Determine the [X, Y] coordinate at the center of the cell enclosing the given text.  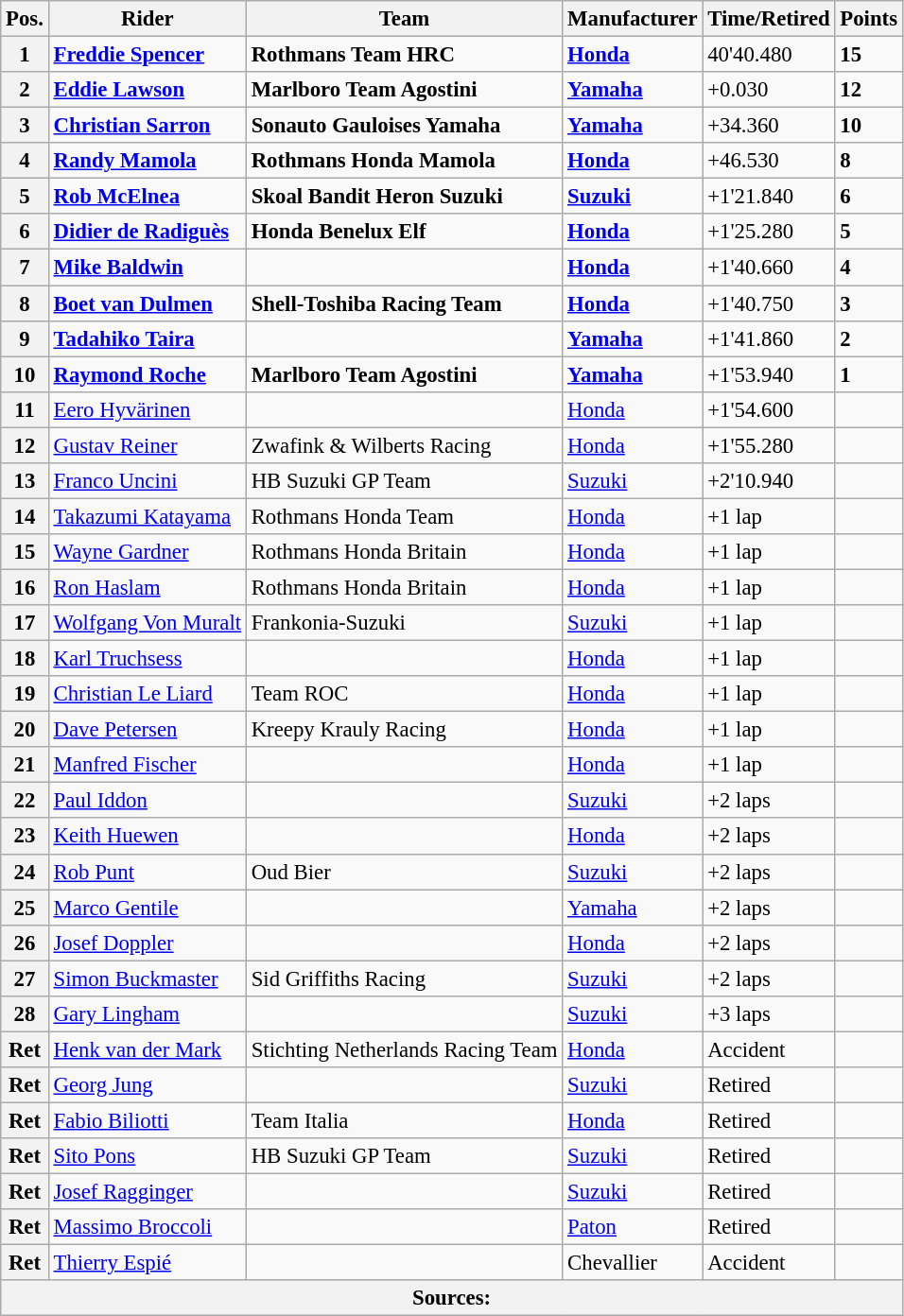
20 [25, 730]
+1'53.940 [769, 374]
7 [25, 268]
Rob Punt [148, 872]
Team ROC [404, 694]
Kreepy Krauly Racing [404, 730]
Shell-Toshiba Racing Team [404, 303]
13 [25, 481]
Rob McElnea [148, 197]
17 [25, 623]
22 [25, 801]
Massimo Broccoli [148, 1227]
18 [25, 659]
+1'25.280 [769, 232]
14 [25, 516]
Wolfgang Von Muralt [148, 623]
Keith Huewen [148, 837]
Marco Gentile [148, 908]
Eddie Lawson [148, 90]
Oud Bier [404, 872]
+2'10.940 [769, 481]
Randy Mamola [148, 161]
+3 laps [769, 1014]
Franco Uncini [148, 481]
21 [25, 765]
+1'40.660 [769, 268]
Henk van der Mark [148, 1049]
+1'40.750 [769, 303]
+1'21.840 [769, 197]
Sources: [452, 1298]
Sonauto Gauloises Yamaha [404, 126]
Eero Hyvärinen [148, 409]
Time/Retired [769, 19]
Frankonia-Suzuki [404, 623]
Zwafink & Wilberts Racing [404, 445]
+34.360 [769, 126]
Team Italia [404, 1120]
Stichting Netherlands Racing Team [404, 1049]
Ron Haslam [148, 587]
Points [868, 19]
Karl Truchsess [148, 659]
Skoal Bandit Heron Suzuki [404, 197]
+1'41.860 [769, 338]
Wayne Gardner [148, 552]
Rothmans Honda Team [404, 516]
Rothmans Team HRC [404, 55]
Tadahiko Taira [148, 338]
19 [25, 694]
Mike Baldwin [148, 268]
Pos. [25, 19]
Josef Doppler [148, 943]
Dave Petersen [148, 730]
+1'54.600 [769, 409]
Josef Ragginger [148, 1192]
Freddie Spencer [148, 55]
+46.530 [769, 161]
16 [25, 587]
Raymond Roche [148, 374]
Sid Griffiths Racing [404, 978]
26 [25, 943]
Gustav Reiner [148, 445]
Honda Benelux Elf [404, 232]
9 [25, 338]
Manfred Fischer [148, 765]
+1'55.280 [769, 445]
28 [25, 1014]
Christian Sarron [148, 126]
Thierry Espié [148, 1263]
Boet van Dulmen [148, 303]
Sito Pons [148, 1156]
Georg Jung [148, 1085]
24 [25, 872]
Rothmans Honda Mamola [404, 161]
27 [25, 978]
Simon Buckmaster [148, 978]
Manufacturer [633, 19]
Didier de Radiguès [148, 232]
Rider [148, 19]
11 [25, 409]
Paul Iddon [148, 801]
Paton [633, 1227]
Christian Le Liard [148, 694]
25 [25, 908]
Takazumi Katayama [148, 516]
Team [404, 19]
23 [25, 837]
40'40.480 [769, 55]
+0.030 [769, 90]
Chevallier [633, 1263]
Fabio Biliotti [148, 1120]
Gary Lingham [148, 1014]
